Locate the cell with the specified text and output its [x, y] center coordinate. 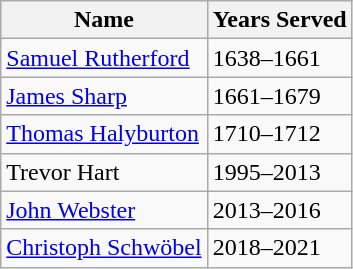
Samuel Rutherford [104, 58]
John Webster [104, 210]
Name [104, 20]
Trevor Hart [104, 172]
2013–2016 [280, 210]
2018–2021 [280, 248]
Years Served [280, 20]
1638–1661 [280, 58]
James Sharp [104, 96]
1995–2013 [280, 172]
Thomas Halyburton [104, 134]
1661–1679 [280, 96]
1710–1712 [280, 134]
Christoph Schwöbel [104, 248]
